Capture the cell that displays the provided text and extract its [X, Y] central coordinate. 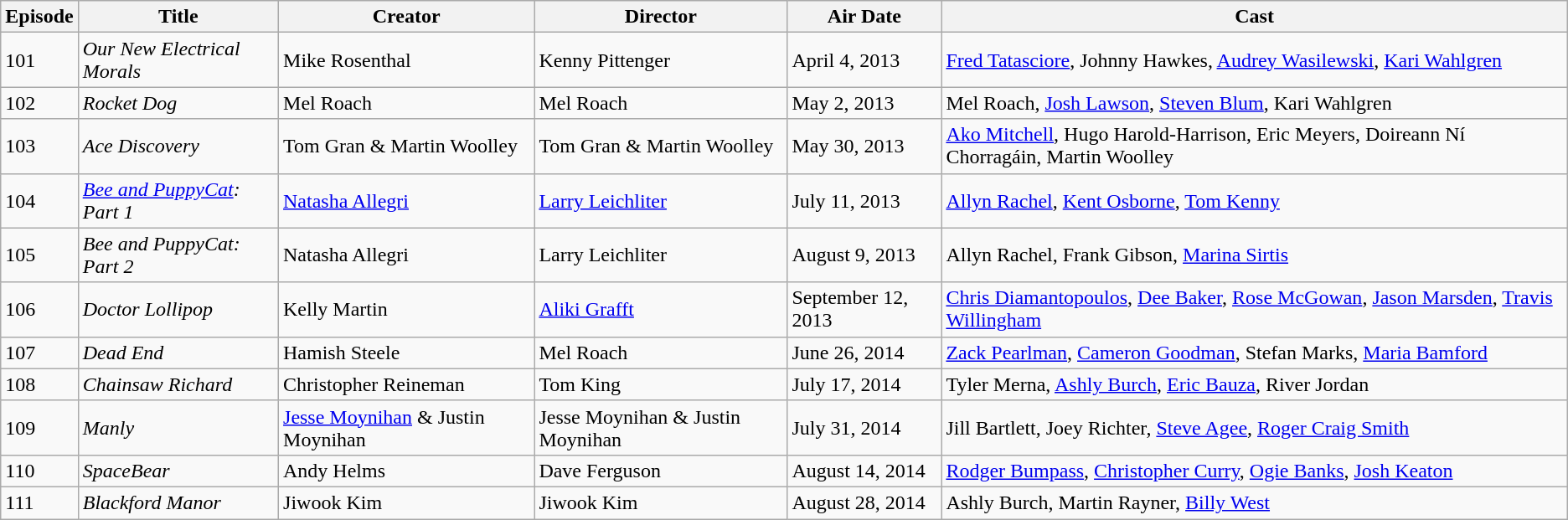
Ako Mitchell, Hugo Harold-Harrison, Eric Meyers, Doireann Ní Chorragáin, Martin Woolley [1255, 146]
Rocket Dog [178, 103]
May 30, 2013 [864, 146]
Title [178, 17]
Manly [178, 427]
Cast [1255, 17]
Tyler Merna, Ashly Burch, Eric Bauza, River Jordan [1255, 384]
August 9, 2013 [864, 255]
Doctor Lollipop [178, 310]
107 [39, 353]
Andy Helms [407, 471]
Mike Rosenthal [407, 60]
Dead End [178, 353]
Jill Bartlett, Joey Richter, Steve Agee, Roger Craig Smith [1255, 427]
June 26, 2014 [864, 353]
Dave Ferguson [661, 471]
August 28, 2014 [864, 502]
SpaceBear [178, 471]
102 [39, 103]
Hamish Steele [407, 353]
108 [39, 384]
103 [39, 146]
Aliki Grafft [661, 310]
Creator [407, 17]
104 [39, 201]
Chris Diamantopoulos, Dee Baker, Rose McGowan, Jason Marsden, Travis Willingham [1255, 310]
July 17, 2014 [864, 384]
109 [39, 427]
Tom King [661, 384]
Bee and PuppyCat: Part 2 [178, 255]
Zack Pearlman, Cameron Goodman, Stefan Marks, Maria Bamford [1255, 353]
Kenny Pittenger [661, 60]
Chainsaw Richard [178, 384]
Director [661, 17]
Mel Roach, Josh Lawson, Steven Blum, Kari Wahlgren [1255, 103]
July 31, 2014 [864, 427]
111 [39, 502]
106 [39, 310]
Bee and PuppyCat: Part 1 [178, 201]
Ace Discovery [178, 146]
July 11, 2013 [864, 201]
Kelly Martin [407, 310]
101 [39, 60]
August 14, 2014 [864, 471]
Allyn Rachel, Frank Gibson, Marina Sirtis [1255, 255]
105 [39, 255]
April 4, 2013 [864, 60]
110 [39, 471]
Christopher Reineman [407, 384]
Episode [39, 17]
May 2, 2013 [864, 103]
Air Date [864, 17]
Rodger Bumpass, Christopher Curry, Ogie Banks, Josh Keaton [1255, 471]
Fred Tatasciore, Johnny Hawkes, Audrey Wasilewski, Kari Wahlgren [1255, 60]
Blackford Manor [178, 502]
Ashly Burch, Martin Rayner, Billy West [1255, 502]
Allyn Rachel, Kent Osborne, Tom Kenny [1255, 201]
Our New Electrical Morals [178, 60]
September 12, 2013 [864, 310]
